Find where the given text appears and provide that cell's center as [x, y] coordinate. 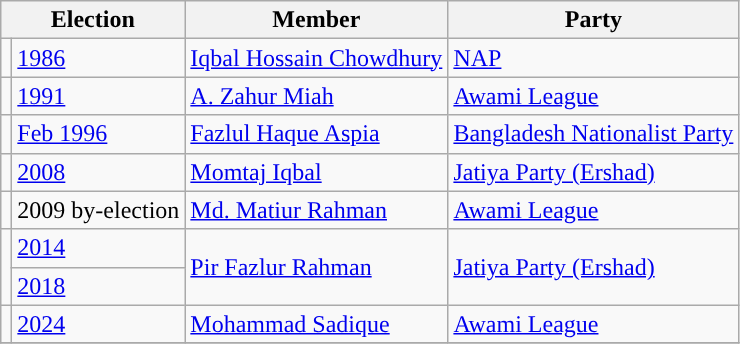
A. Zahur Miah [316, 96]
Md. Matiur Rahman [316, 210]
Party [594, 20]
Bangladesh Nationalist Party [594, 134]
Mohammad Sadique [316, 324]
1986 [98, 58]
2018 [98, 286]
Member [316, 20]
2014 [98, 248]
Fazlul Haque Aspia [316, 134]
2008 [98, 172]
NAP [594, 58]
2009 by-election [98, 210]
Election [93, 20]
Pir Fazlur Rahman [316, 267]
2024 [98, 324]
Iqbal Hossain Chowdhury [316, 58]
Feb 1996 [98, 134]
Momtaj Iqbal [316, 172]
1991 [98, 96]
